Detect which cell encompasses the target text, then output its [X, Y] center coordinate. 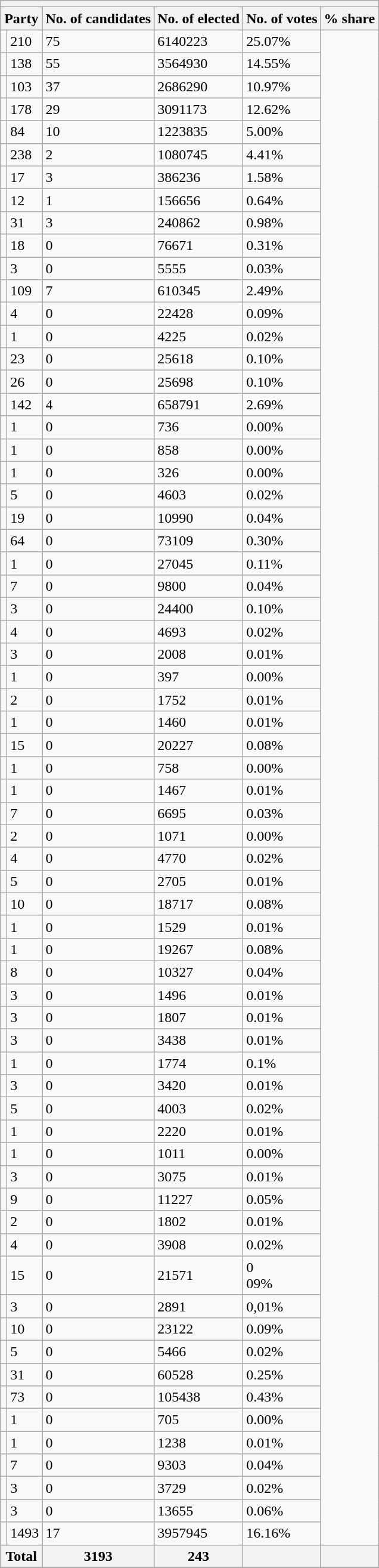
6695 [199, 813]
4603 [199, 495]
0.30% [282, 541]
2891 [199, 1306]
73 [25, 1397]
75 [98, 41]
658791 [199, 405]
3420 [199, 1086]
18 [25, 245]
3091173 [199, 109]
2008 [199, 655]
138 [25, 64]
Party [21, 18]
37 [98, 87]
24400 [199, 609]
0.1% [282, 1063]
19267 [199, 949]
2.49% [282, 291]
25698 [199, 382]
19 [25, 518]
4003 [199, 1109]
12 [25, 200]
3908 [199, 1245]
20227 [199, 745]
1080745 [199, 155]
6140223 [199, 41]
1752 [199, 700]
4225 [199, 337]
29 [98, 109]
25.07% [282, 41]
No. of candidates [98, 18]
1460 [199, 723]
2220 [199, 1131]
10990 [199, 518]
238 [25, 155]
736 [199, 427]
610345 [199, 291]
9800 [199, 586]
25618 [199, 359]
11227 [199, 1199]
26 [25, 382]
386236 [199, 177]
210 [25, 41]
1807 [199, 1018]
0.06% [282, 1511]
27045 [199, 563]
9303 [199, 1465]
3564930 [199, 64]
No. of votes [282, 18]
326 [199, 473]
1802 [199, 1222]
3075 [199, 1177]
0.31% [282, 245]
0,01% [282, 1306]
0.05% [282, 1199]
5.00% [282, 132]
009% [282, 1276]
142 [25, 405]
0.43% [282, 1397]
243 [199, 1556]
13655 [199, 1511]
1467 [199, 791]
2705 [199, 881]
4.41% [282, 155]
22428 [199, 314]
3193 [98, 1556]
No. of elected [199, 18]
1223835 [199, 132]
0.64% [282, 200]
1011 [199, 1154]
0.98% [282, 223]
0.11% [282, 563]
4770 [199, 859]
4693 [199, 632]
Total [21, 1556]
64 [25, 541]
8 [25, 972]
1496 [199, 995]
9 [25, 1199]
240862 [199, 223]
5466 [199, 1351]
12.62% [282, 109]
14.55% [282, 64]
3957945 [199, 1533]
758 [199, 768]
10.97% [282, 87]
5555 [199, 268]
1238 [199, 1443]
397 [199, 677]
18717 [199, 904]
109 [25, 291]
21571 [199, 1276]
1529 [199, 927]
23122 [199, 1329]
858 [199, 450]
3438 [199, 1041]
1774 [199, 1063]
103 [25, 87]
105438 [199, 1397]
84 [25, 132]
705 [199, 1420]
2686290 [199, 87]
178 [25, 109]
0.25% [282, 1374]
% share [349, 18]
1071 [199, 836]
76671 [199, 245]
3729 [199, 1488]
1.58% [282, 177]
16.16% [282, 1533]
1493 [25, 1533]
60528 [199, 1374]
156656 [199, 200]
73109 [199, 541]
10327 [199, 972]
55 [98, 64]
23 [25, 359]
2.69% [282, 405]
